Pinpoint the cell where the given text exists, returning its [X, Y] midpoint coordinate. 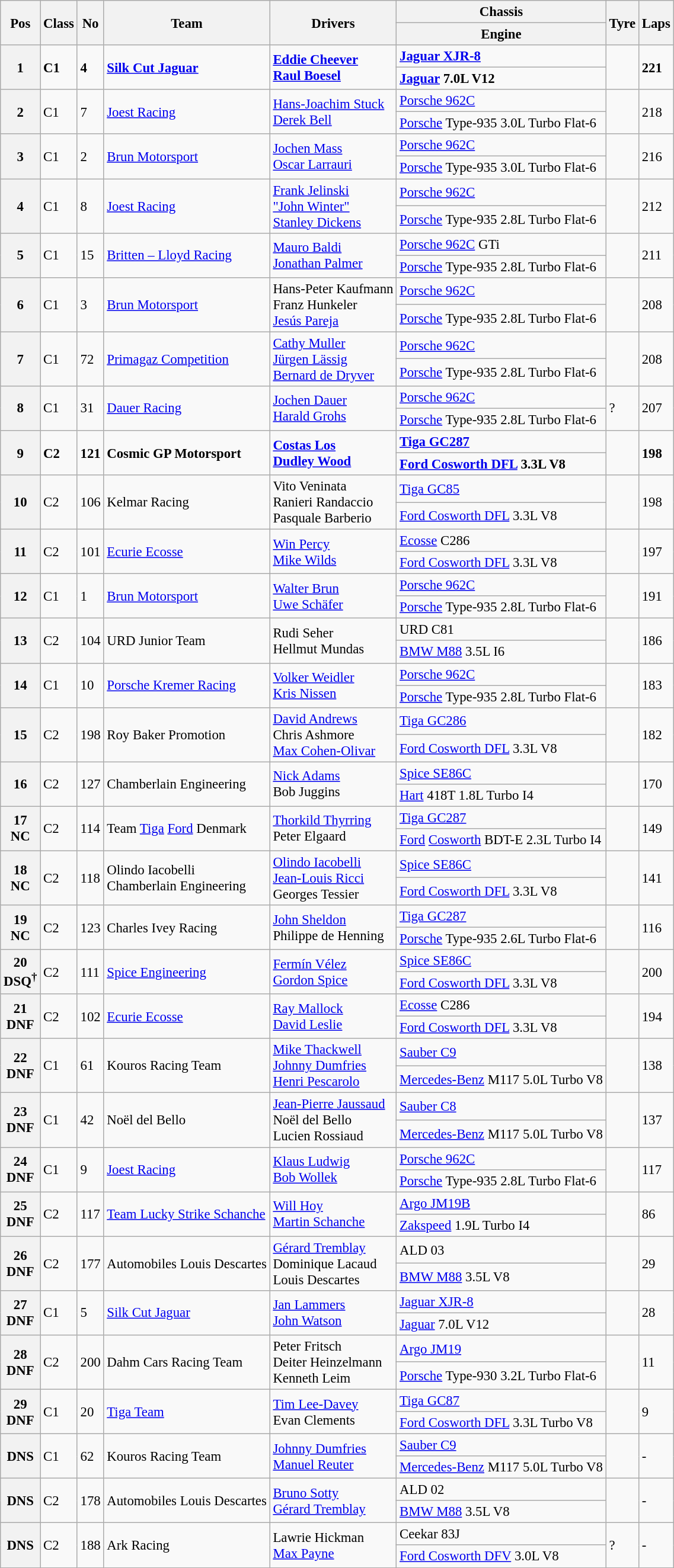
23DNF [20, 1120]
Ceekar 83J [501, 1534]
Tyre [622, 23]
BMW M88 3.5L I6 [501, 652]
Britten – Lloyd Racing [187, 255]
Porsche Type-930 3.2L Turbo Flat-6 [501, 1376]
Gérard Tremblay Dominique Lacaud Louis Descartes [333, 1264]
Mauro Baldi Jonathan Palmer [333, 255]
149 [656, 828]
Nick Adams Bob Juggins [333, 784]
Hans-Joachim Stuck Derek Bell [333, 111]
212 [656, 206]
20 [90, 1411]
177 [90, 1264]
Eddie Cheever Raul Boesel [333, 68]
Team Tiga Ford Denmark [187, 828]
Hans-Peter Kaufmann Franz Hunkeler Jesús Pareja [333, 304]
24DNF [20, 1169]
Win Percy Mike Wilds [333, 552]
Cathy Muller Jürgen Lässig Bernard de Dryver [333, 359]
25DNF [20, 1214]
27DNF [20, 1313]
Drivers [333, 23]
29 [656, 1264]
John Sheldon Philippe de Henning [333, 928]
Dahm Cars Racing Team [187, 1362]
12 [20, 596]
Chassis [501, 12]
19NC [20, 928]
104 [90, 641]
Olindo Iacobelli Chamberlain Engineering [187, 878]
6 [20, 304]
Tiga GC286 [501, 721]
Johnny Dumfries Manuel Reuter [333, 1456]
18NC [20, 878]
Dauer Racing [187, 409]
Ford Cosworth BDT-E 2.3L Turbo I4 [501, 840]
138 [656, 1066]
31 [90, 409]
Noël del Bello [187, 1120]
21DNF [20, 1017]
Tiga GC85 [501, 489]
Ford Cosworth DFL 3.3L Turbo V8 [501, 1423]
211 [656, 255]
183 [656, 685]
David Andrews Chris Ashmore Max Cohen-Olivar [333, 735]
Tim Lee-Davey Evan Clements [333, 1411]
221 [656, 68]
Hart 418T 1.8L Turbo I4 [501, 796]
Pos [20, 23]
16 [20, 784]
182 [656, 735]
Volker Weidler Kris Nissen [333, 685]
Porsche 962C GTi [501, 244]
Jochen Mass Oscar Larrauri [333, 156]
118 [90, 878]
Thorkild Thyrring Peter Elgaard [333, 828]
137 [656, 1120]
Mike Thackwell Johnny Dumfries Henri Pescarolo [333, 1066]
26DNF [20, 1264]
ALD 02 [501, 1490]
Roy Baker Promotion [187, 735]
216 [656, 156]
Team [187, 23]
Chamberlain Engineering [187, 784]
Ray Mallock David Leslie [333, 1017]
Porsche Type-935 2.6L Turbo Flat-6 [501, 939]
22DNF [20, 1066]
194 [656, 1017]
207 [656, 409]
URD Junior Team [187, 641]
102 [90, 1017]
Tiga Team [187, 1411]
170 [656, 784]
Walter Brun Uwe Schäfer [333, 596]
20DSQ† [20, 971]
Team Lucky Strike Schanche [187, 1214]
Sauber C8 [501, 1107]
Jan Lammers John Watson [333, 1313]
29DNF [20, 1411]
No [90, 23]
62 [90, 1456]
116 [656, 928]
ALD 03 [501, 1250]
Tiga GC87 [501, 1400]
Frank Jelinski "John Winter" Stanley Dickens [333, 206]
Argo JM19 [501, 1349]
61 [90, 1066]
Jean-Pierre Jaussaud Noël del Bello Lucien Rossiaud [333, 1120]
86 [656, 1214]
Fermín Vélez Gordon Spice [333, 971]
Cosmic GP Motorsport [187, 453]
Peter Fritsch Deiter Heinzelmann Kenneth Leim [333, 1362]
186 [656, 641]
Olindo Iacobelli Jean-Louis Ricci Georges Tessier [333, 878]
Costas Los Dudley Wood [333, 453]
127 [90, 784]
Jochen Dauer Harald Grohs [333, 409]
Bruno Sotty Gérard Tremblay [333, 1501]
17NC [20, 828]
Class [59, 23]
106 [90, 502]
Argo JM19B [501, 1203]
28DNF [20, 1362]
13 [20, 641]
72 [90, 359]
Ford Cosworth DFV 3.0L V8 [501, 1557]
14 [20, 685]
Kelmar Racing [187, 502]
Lawrie Hickman Max Payne [333, 1545]
191 [656, 596]
Spice Engineering [187, 971]
Vito Veninata Ranieri Randaccio Pasquale Barberio [333, 502]
Charles Ivey Racing [187, 928]
Will Hoy Martin Schanche [333, 1214]
188 [90, 1545]
URD C81 [501, 630]
42 [90, 1120]
197 [656, 552]
123 [90, 928]
Zakspeed 1.9L Turbo I4 [501, 1225]
111 [90, 971]
178 [90, 1501]
28 [656, 1313]
Rudi Seher Hellmut Mundas [333, 641]
Engine [501, 34]
Ark Racing [187, 1545]
Klaus Ludwig Bob Wollek [333, 1169]
218 [656, 111]
Porsche Kremer Racing [187, 685]
Laps [656, 23]
101 [90, 552]
141 [656, 878]
114 [90, 828]
Primagaz Competition [187, 359]
121 [90, 453]
